Scan for the cell matching the given text and deliver its (X, Y) coordinate at center. 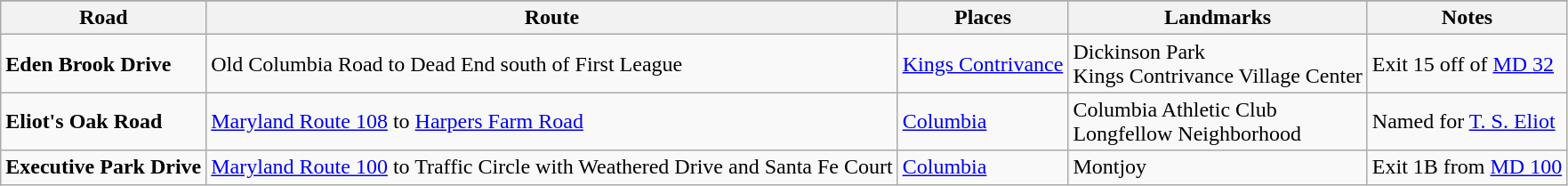
Landmarks (1218, 18)
Dickinson ParkKings Contrivance Village Center (1218, 64)
Eliot's Oak Road (103, 121)
Notes (1467, 18)
Named for T. S. Eliot (1467, 121)
Route (551, 18)
Places (983, 18)
Executive Park Drive (103, 167)
Old Columbia Road to Dead End south of First League (551, 64)
Maryland Route 108 to Harpers Farm Road (551, 121)
Maryland Route 100 to Traffic Circle with Weathered Drive and Santa Fe Court (551, 167)
Kings Contrivance (983, 64)
Eden Brook Drive (103, 64)
Exit 1B from MD 100 (1467, 167)
Road (103, 18)
Montjoy (1218, 167)
Columbia Athletic ClubLongfellow Neighborhood (1218, 121)
Exit 15 off of MD 32 (1467, 64)
